Return the [X, Y] coordinate for the center point of the cell that contains the specified text.  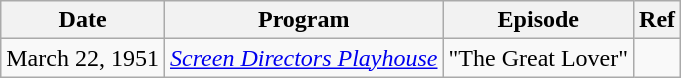
March 22, 1951 [83, 58]
Screen Directors Playhouse [304, 58]
Ref [658, 20]
"The Great Lover" [538, 58]
Date [83, 20]
Program [304, 20]
Episode [538, 20]
